Identify which cell holds the provided text, then report its (X, Y) central coordinate. 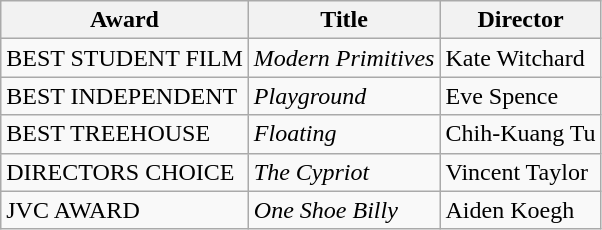
BEST STUDENT FILM (125, 58)
JVC AWARD (125, 210)
BEST INDEPENDENT (125, 96)
Title (344, 20)
Director (520, 20)
Eve Spence (520, 96)
Award (125, 20)
One Shoe Billy (344, 210)
Chih-Kuang Tu (520, 134)
DIRECTORS CHOICE (125, 172)
Vincent Taylor (520, 172)
Aiden Koegh (520, 210)
Playground (344, 96)
BEST TREEHOUSE (125, 134)
The Cypriot (344, 172)
Kate Witchard (520, 58)
Floating (344, 134)
Modern Primitives (344, 58)
